Provide the [x, y] coordinate of the cell's center where the given text is located.  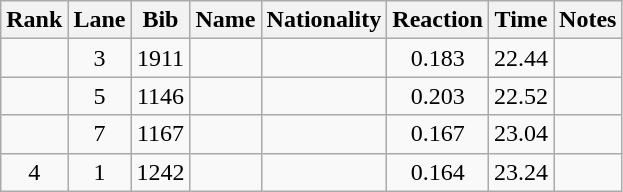
22.52 [520, 96]
Name [226, 20]
23.04 [520, 134]
Lane [100, 20]
1167 [160, 134]
22.44 [520, 58]
23.24 [520, 172]
Time [520, 20]
1242 [160, 172]
1146 [160, 96]
0.167 [438, 134]
Nationality [324, 20]
3 [100, 58]
1 [100, 172]
5 [100, 96]
0.203 [438, 96]
Reaction [438, 20]
0.183 [438, 58]
4 [34, 172]
Bib [160, 20]
Notes [588, 20]
7 [100, 134]
Rank [34, 20]
0.164 [438, 172]
1911 [160, 58]
